Return the (x, y) coordinate for the center point of the cell that contains the specified text.  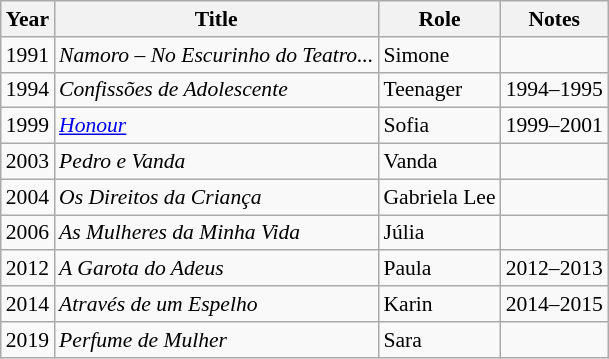
Honour (216, 126)
1994 (28, 90)
1994–1995 (554, 90)
Perfume de Mulher (216, 340)
Simone (439, 55)
Teenager (439, 90)
Júlia (439, 233)
Confissões de Adolescente (216, 90)
Year (28, 19)
Vanda (439, 162)
1999–2001 (554, 126)
Sofia (439, 126)
Através de um Espelho (216, 304)
1999 (28, 126)
Os Direitos da Criança (216, 197)
Paula (439, 269)
Gabriela Lee (439, 197)
As Mulheres da Minha Vida (216, 233)
Karin (439, 304)
2004 (28, 197)
Namoro – No Escurinho do Teatro... (216, 55)
2014 (28, 304)
2012 (28, 269)
A Garota do Adeus (216, 269)
Role (439, 19)
Notes (554, 19)
Pedro e Vanda (216, 162)
2006 (28, 233)
2014–2015 (554, 304)
1991 (28, 55)
2012–2013 (554, 269)
Sara (439, 340)
Title (216, 19)
2003 (28, 162)
2019 (28, 340)
